Return [X, Y] of the center of cell containing provided text 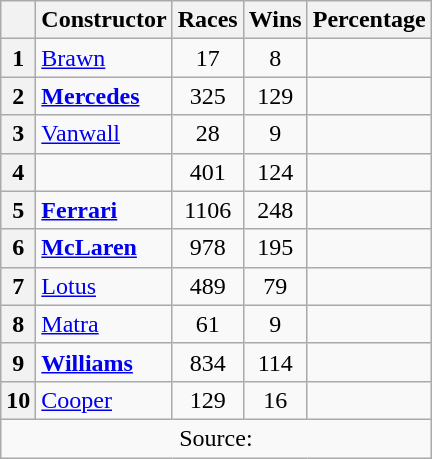
248 [275, 210]
17 [208, 58]
Percentage [369, 20]
489 [208, 286]
7 [18, 286]
1 [18, 58]
Source: [216, 438]
Williams [104, 362]
5 [18, 210]
2 [18, 96]
3 [18, 134]
Mercedes [104, 96]
61 [208, 324]
195 [275, 248]
978 [208, 248]
114 [275, 362]
16 [275, 400]
28 [208, 134]
79 [275, 286]
Constructor [104, 20]
Ferrari [104, 210]
325 [208, 96]
Races [208, 20]
McLaren [104, 248]
401 [208, 172]
Wins [275, 20]
Cooper [104, 400]
Matra [104, 324]
1106 [208, 210]
6 [18, 248]
Lotus [104, 286]
124 [275, 172]
834 [208, 362]
10 [18, 400]
Vanwall [104, 134]
Brawn [104, 58]
4 [18, 172]
